Return the (x, y) coordinate for the center point of the cell that contains the specified text.  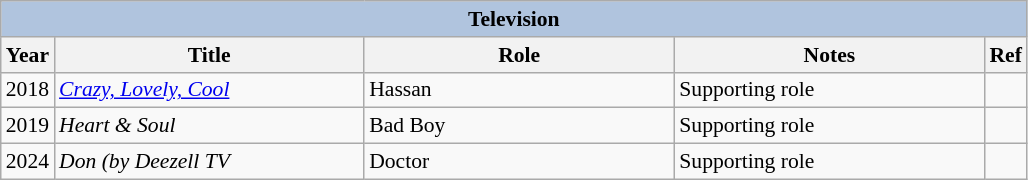
Heart & Soul (209, 126)
2018 (28, 90)
Role (519, 55)
Year (28, 55)
Television (514, 19)
Ref (1005, 55)
Title (209, 55)
Don (by Deezell TV (209, 162)
Hassan (519, 90)
Bad Boy (519, 126)
Notes (829, 55)
2024 (28, 162)
Crazy, Lovely, Cool (209, 90)
Doctor (519, 162)
2019 (28, 126)
